Output the [X, Y] coordinate of the center of the cell containing the given text.  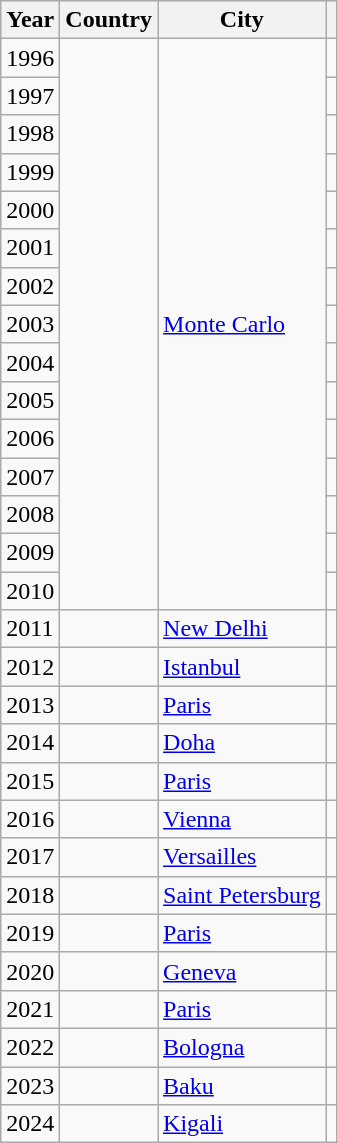
2011 [30, 629]
2001 [30, 248]
2023 [30, 1085]
Monte Carlo [242, 324]
1999 [30, 172]
2004 [30, 362]
Year [30, 20]
2016 [30, 819]
Geneva [242, 971]
2012 [30, 667]
2021 [30, 1009]
Baku [242, 1085]
Saint Petersburg [242, 895]
Bologna [242, 1047]
1997 [30, 96]
2005 [30, 400]
City [242, 20]
2022 [30, 1047]
Doha [242, 743]
Vienna [242, 819]
2018 [30, 895]
2007 [30, 477]
Country [109, 20]
2003 [30, 324]
2017 [30, 857]
2009 [30, 553]
2020 [30, 971]
2008 [30, 515]
2014 [30, 743]
New Delhi [242, 629]
2019 [30, 933]
Istanbul [242, 667]
2024 [30, 1124]
2015 [30, 781]
2013 [30, 705]
Versailles [242, 857]
Kigali [242, 1124]
2010 [30, 591]
2006 [30, 438]
1996 [30, 58]
1998 [30, 134]
2002 [30, 286]
2000 [30, 210]
